Provide the [x, y] coordinate of the cell's center where the given text is located.  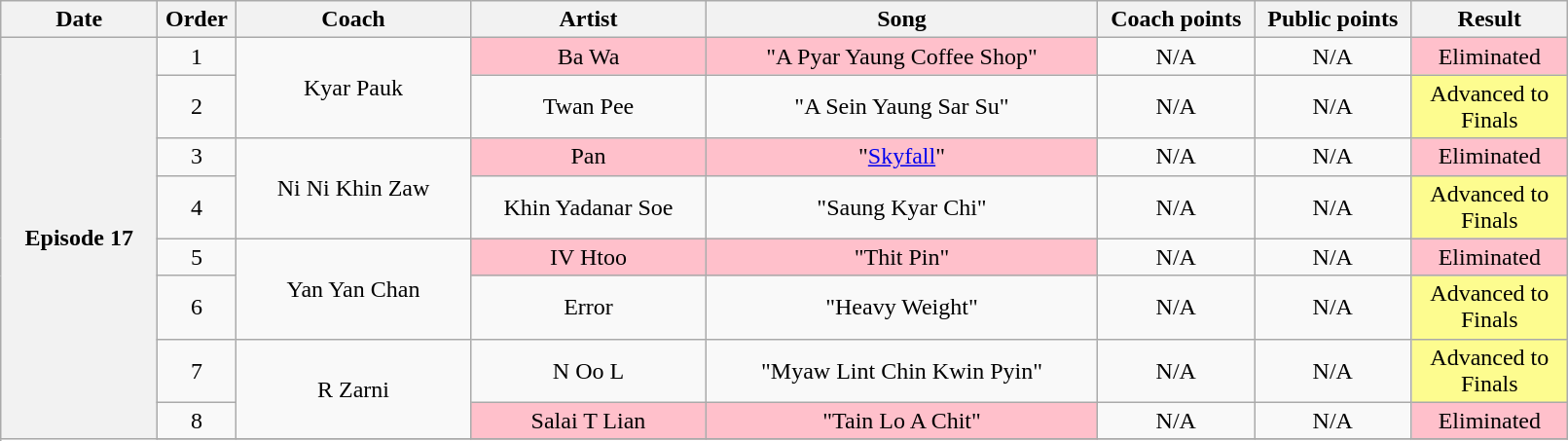
3 [197, 157]
6 [197, 308]
Ba Wa [589, 56]
Yan Yan Chan [353, 288]
Result [1489, 19]
IV Htoo [589, 257]
Episode 17 [80, 239]
5 [197, 257]
2 [197, 107]
"A Sein Yaung Sar Su" [901, 107]
Coach [353, 19]
Ni Ni Khin Zaw [353, 189]
8 [197, 421]
Pan [589, 157]
Twan Pee [589, 107]
Artist [589, 19]
"A Pyar Yaung Coffee Shop" [901, 56]
N Oo L [589, 370]
"Heavy Weight" [901, 308]
R Zarni [353, 389]
4 [197, 206]
Kyar Pauk [353, 88]
Salai T Lian [589, 421]
"Tain Lo A Chit" [901, 421]
"Myaw Lint Chin Kwin Pyin" [901, 370]
1 [197, 56]
Khin Yadanar Soe [589, 206]
"Saung Kyar Chi" [901, 206]
Coach points [1176, 19]
"Skyfall" [901, 157]
Error [589, 308]
Song [901, 19]
Order [197, 19]
Date [80, 19]
"Thit Pin" [901, 257]
Public points [1333, 19]
7 [197, 370]
